Return [X, Y] of the center of cell containing provided text 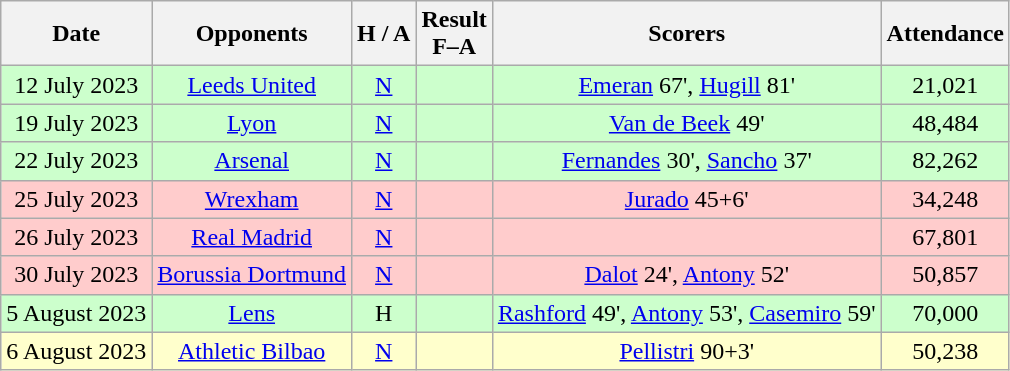
Wrexham [252, 199]
Real Madrid [252, 237]
Van de Beek 49' [686, 123]
Date [76, 34]
H / A [384, 34]
Rashford 49', Antony 53', Casemiro 59' [686, 313]
Dalot 24', Antony 52' [686, 275]
12 July 2023 [76, 85]
Fernandes 30', Sancho 37' [686, 161]
Opponents [252, 34]
6 August 2023 [76, 351]
21,021 [945, 85]
Jurado 45+6' [686, 199]
Arsenal [252, 161]
25 July 2023 [76, 199]
Borussia Dortmund [252, 275]
Scorers [686, 34]
Leeds United [252, 85]
50,238 [945, 351]
ResultF–A [454, 34]
Athletic Bilbao [252, 351]
22 July 2023 [76, 161]
5 August 2023 [76, 313]
48,484 [945, 123]
70,000 [945, 313]
34,248 [945, 199]
30 July 2023 [76, 275]
50,857 [945, 275]
Emeran 67', Hugill 81' [686, 85]
67,801 [945, 237]
19 July 2023 [76, 123]
26 July 2023 [76, 237]
Lyon [252, 123]
82,262 [945, 161]
Attendance [945, 34]
Lens [252, 313]
Pellistri 90+3' [686, 351]
H [384, 313]
